Extract the (X, Y) coordinate from the center of the cell holding the provided text.  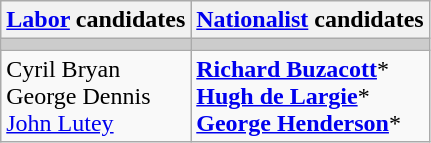
Cyril BryanGeorge DennisJohn Lutey (96, 96)
Nationalist candidates (310, 20)
Richard Buzacott*Hugh de Largie*George Henderson* (310, 96)
Labor candidates (96, 20)
